Return the (X, Y) coordinate for the center point of the cell that contains the specified text.  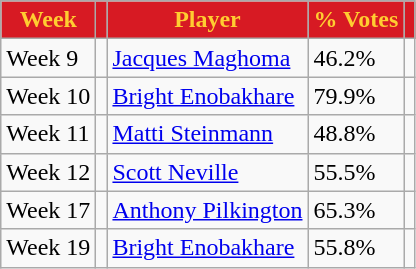
Week 10 (48, 96)
Week 17 (48, 210)
55.5% (356, 172)
Week (48, 20)
79.9% (356, 96)
Jacques Maghoma (208, 58)
48.8% (356, 134)
Anthony Pilkington (208, 210)
Matti Steinmann (208, 134)
Scott Neville (208, 172)
65.3% (356, 210)
Week 12 (48, 172)
Week 9 (48, 58)
46.2% (356, 58)
Week 11 (48, 134)
% Votes (356, 20)
Player (208, 20)
55.8% (356, 248)
Week 19 (48, 248)
